Capture the cell that displays the provided text and extract its (x, y) central coordinate. 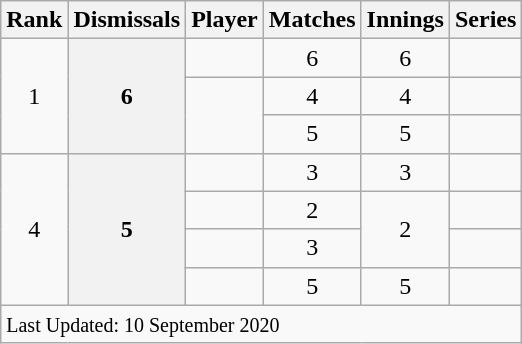
Matches (312, 20)
Dismissals (127, 20)
Innings (405, 20)
1 (34, 96)
Rank (34, 20)
Last Updated: 10 September 2020 (262, 324)
Player (225, 20)
Series (485, 20)
